Return the [x, y] coordinate for the center point of the cell that contains the specified text.  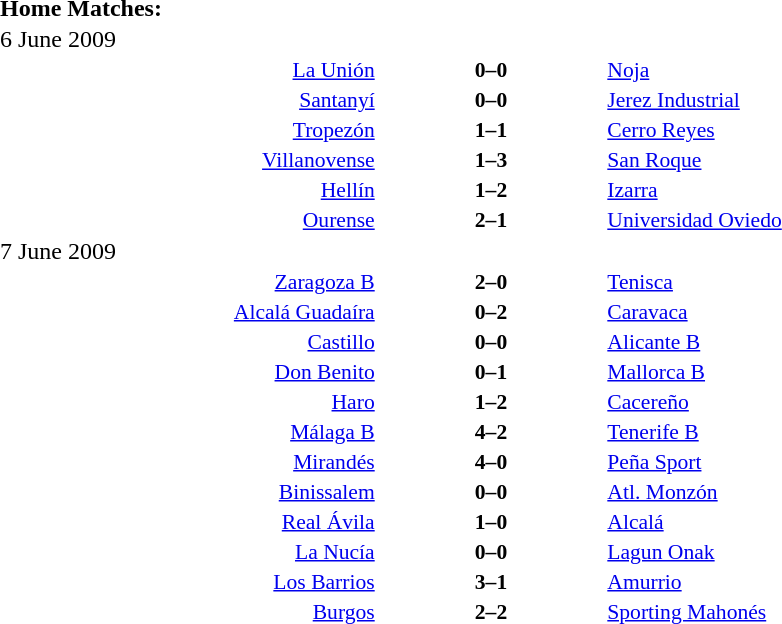
1–1 [492, 130]
1–0 [492, 522]
3–1 [492, 582]
0–1 [492, 372]
2–1 [492, 220]
2–0 [492, 282]
1–3 [492, 160]
4–0 [492, 462]
4–2 [492, 432]
0–2 [492, 312]
